Capture the cell that displays the provided text and extract its [x, y] central coordinate. 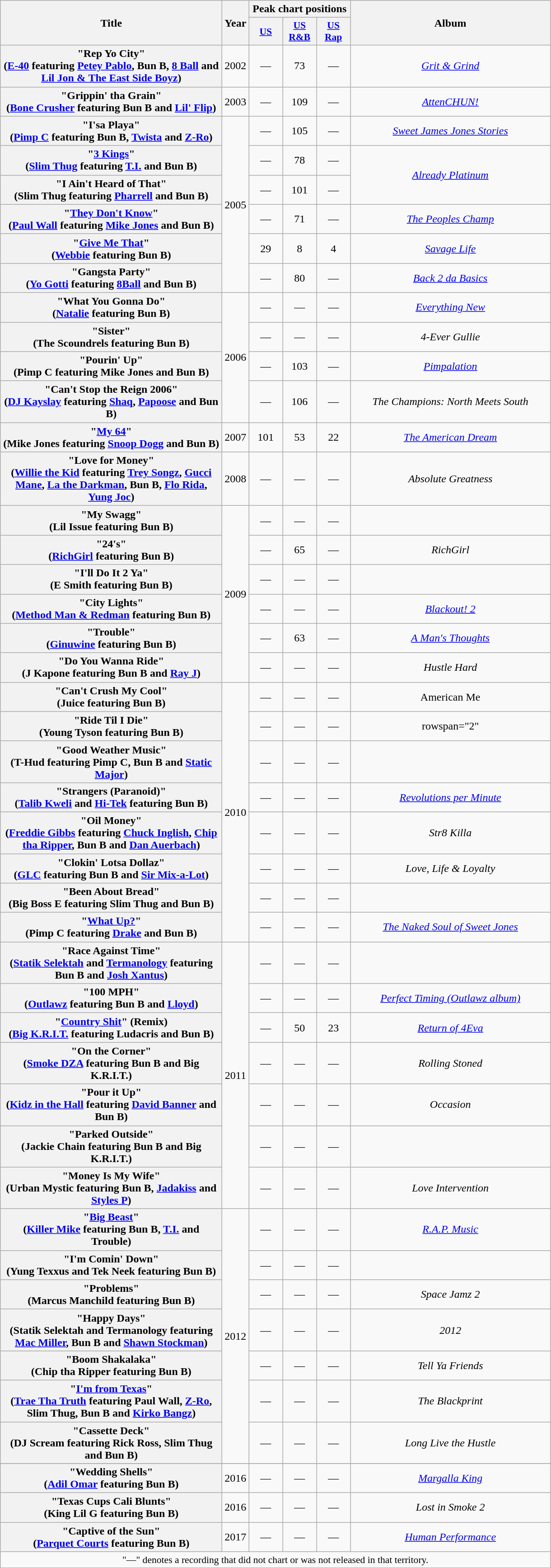
"3 Kings"(Slim Thug featuring T.I. and Bun B) [111, 160]
2005 [236, 204]
78 [300, 160]
Title [111, 23]
"Good Weather Music"(T-Hud featuring Pimp C, Bun B and Static Major) [111, 762]
"Captive of the Sun"(Parquet Courts featuring Bun B) [111, 1537]
"Sister"(The Scoundrels featuring Bun B) [111, 336]
The Naked Soul of Sweet Jones [451, 928]
22 [333, 438]
"Do You Wanna Ride"(J Kapone featuring Bun B and Ray J) [111, 667]
103 [300, 366]
"Wedding Shells"(Adil Omar featuring Bun B) [111, 1478]
"I'm Comin' Down"(Yung Texxus and Tek Neek featuring Bun B) [111, 1265]
63 [300, 638]
2017 [236, 1537]
"Clokin' Lotsa Dollaz"(GLC featuring Bun B and Sir Mix-a-Lot) [111, 868]
Margalla King [451, 1478]
"Happy Days"(Statik Selektah and Termanology featuring Mac Miller, Bun B and Shawn Stockman) [111, 1330]
2002 [236, 66]
Album [451, 23]
"Boom Shakalaka"(Chip tha Ripper featuring Bun B) [111, 1365]
AttenCHUN! [451, 101]
Str8 Killa [451, 833]
Absolute Greatness [451, 479]
The Peoples Champ [451, 219]
The Champions: North Meets South [451, 402]
Occasion [451, 1105]
"I'll Do It 2 Ya"(E Smith featuring Bun B) [111, 579]
2007 [236, 438]
Hustle Hard [451, 667]
"Give Me That"(Webbie featuring Bun B) [111, 249]
73 [300, 66]
"Pour it Up" (Kidz in the Hall featuring David Banner and Bun B) [111, 1105]
"Oil Money"(Freddie Gibbs featuring Chuck Inglish, Chip tha Ripper, Bun B and Dan Auerbach) [111, 833]
109 [300, 101]
105 [300, 131]
50 [300, 1028]
"Money Is My Wife" (Urban Mystic featuring Bun B, Jadakiss and Styles P) [111, 1188]
Long Live the Hustle [451, 1443]
71 [300, 219]
2008 [236, 479]
"My Swagg"(Lil Issue featuring Bun B) [111, 521]
2009 [236, 594]
rowspan="2" [451, 726]
"Problems"(Marcus Manchild featuring Bun B) [111, 1295]
2011 [236, 1075]
Space Jamz 2 [451, 1295]
2010 [236, 812]
29 [266, 249]
The Blackprint [451, 1401]
Lost in Smoke 2 [451, 1508]
"I'sa Playa"(Pimp C featuring Bun B, Twista and Z-Ro) [111, 131]
Tell Ya Friends [451, 1365]
Pimpalation [451, 366]
"Love for Money"(Willie the Kid featuring Trey Songz, Gucci Mane, La the Darkman, Bun B, Flo Rida, Yung Joc) [111, 479]
"My 64"(Mike Jones featuring Snoop Dogg and Bun B) [111, 438]
"What Up?"(Pimp C featuring Drake and Bun B) [111, 928]
RichGirl [451, 550]
Already Platinum [451, 175]
65 [300, 550]
Everything New [451, 307]
"Strangers (Paranoid)"(Talib Kweli and Hi-Tek featuring Bun B) [111, 797]
American Me [451, 697]
"On the Corner" (Smoke DZA featuring Bun B and Big K.R.I.T.) [111, 1063]
"Can't Crush My Cool"(Juice featuring Bun B) [111, 697]
"I Ain't Heard of That"(Slim Thug featuring Pharrell and Bun B) [111, 190]
Rolling Stoned [451, 1063]
"Ride Til I Die"(Young Tyson featuring Bun B) [111, 726]
"I'm from Texas"(Trae Tha Truth featuring Paul Wall, Z-Ro, Slim Thug, Bun B and Kirko Bangz) [111, 1401]
"Race Against Time" (Statik Selektah and Termanology featuring Bun B and Josh Xantus) [111, 963]
The American Dream [451, 438]
"Pourin' Up"(Pimp C featuring Mike Jones and Bun B) [111, 366]
53 [300, 438]
"What You Gonna Do"(Natalie featuring Bun B) [111, 307]
Return of 4Eva [451, 1028]
"Gangsta Party"(Yo Gotti featuring 8Ball and Bun B) [111, 278]
"They Don't Know"(Paul Wall featuring Mike Jones and Bun B) [111, 219]
Perfect Timing (Outlawz album) [451, 998]
"Rep Yo City"(E-40 featuring Petey Pablo, Bun B, 8 Ball and Lil Jon & The East Side Boyz) [111, 66]
"100 MPH" (Outlawz featuring Bun B and Lloyd) [111, 998]
"Parked Outside" (Jackie Chain featuring Bun B and Big K.R.I.T.) [111, 1146]
Grit & Grind [451, 66]
US R&B [300, 32]
"Trouble"(Ginuwine featuring Bun B) [111, 638]
"—" denotes a recording that did not chart or was not released in that territory. [275, 1560]
23 [333, 1028]
8 [300, 249]
A Man's Thoughts [451, 638]
106 [300, 402]
4 [333, 249]
"Cassette Deck"(DJ Scream featuring Rick Ross, Slim Thug and Bun B) [111, 1443]
"Been About Bread"(Big Boss E featuring Slim Thug and Bun B) [111, 898]
US [266, 32]
"City Lights"(Method Man & Redman featuring Bun B) [111, 608]
Human Performance [451, 1537]
Blackout! 2 [451, 608]
"Big Beast"(Killer Mike featuring Bun B, T.I. and Trouble) [111, 1229]
Year [236, 23]
"Country Shit" (Remix)(Big K.R.I.T. featuring Ludacris and Bun B) [111, 1028]
2003 [236, 101]
Love Intervention [451, 1188]
Revolutions per Minute [451, 797]
"Grippin' tha Grain"(Bone Crusher featuring Bun B and Lil' Flip) [111, 101]
4-Ever Gullie [451, 336]
80 [300, 278]
"Can't Stop the Reign 2006"(DJ Kayslay featuring Shaq, Papoose and Bun B) [111, 402]
Peak chart positions [300, 9]
Savage Life [451, 249]
US Rap [333, 32]
Love, Life & Loyalty [451, 868]
"24's"(RichGirl featuring Bun B) [111, 550]
2006 [236, 357]
R.A.P. Music [451, 1229]
Back 2 da Basics [451, 278]
Sweet James Jones Stories [451, 131]
"Texas Cups Cali Blunts"(King Lil G featuring Bun B) [111, 1508]
